Search for the cell housing the specified text and yield its [x, y] center coordinate. 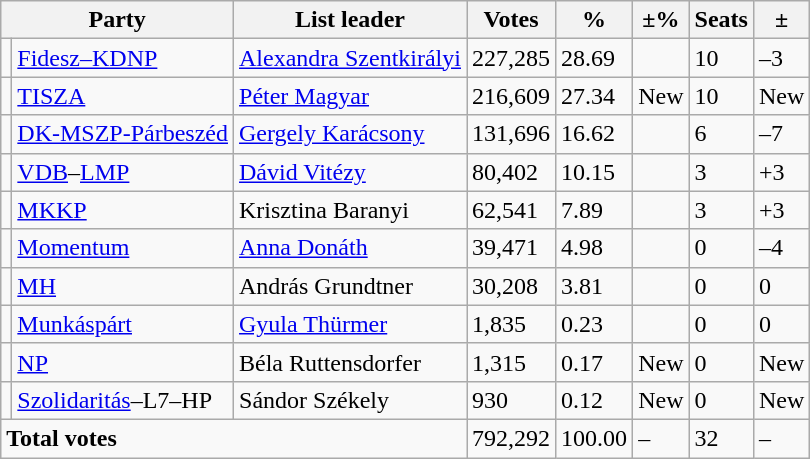
Anna Donáth [350, 248]
Seats [721, 20]
6 [721, 134]
32 [721, 438]
MH [123, 286]
List leader [350, 20]
Krisztina Baranyi [350, 210]
Szolidaritás–L7–HP [123, 400]
TISZA [123, 96]
Momentum [123, 248]
Party [118, 20]
± [781, 20]
4.98 [594, 248]
Péter Magyar [350, 96]
MKKP [123, 210]
Munkáspárt [123, 324]
Fidesz–KDNP [123, 58]
0.17 [594, 362]
792,292 [510, 438]
1,835 [510, 324]
10.15 [594, 172]
100.00 [594, 438]
Total votes [234, 438]
3.81 [594, 286]
930 [510, 400]
131,696 [510, 134]
–3 [781, 58]
1,315 [510, 362]
80,402 [510, 172]
39,471 [510, 248]
216,609 [510, 96]
–4 [781, 248]
VDB–LMP [123, 172]
% [594, 20]
Dávid Vitézy [350, 172]
16.62 [594, 134]
0.12 [594, 400]
7.89 [594, 210]
27.34 [594, 96]
28.69 [594, 58]
±% [661, 20]
András Grundtner [350, 286]
Béla Ruttensdorfer [350, 362]
–7 [781, 134]
Sándor Székely [350, 400]
227,285 [510, 58]
62,541 [510, 210]
DK-MSZP-Párbeszéd [123, 134]
0.23 [594, 324]
Gyula Thürmer [350, 324]
NP [123, 362]
30,208 [510, 286]
Alexandra Szentkirályi [350, 58]
Gergely Karácsony [350, 134]
Votes [510, 20]
